Scan for the cell matching the given text and deliver its [X, Y] coordinate at center. 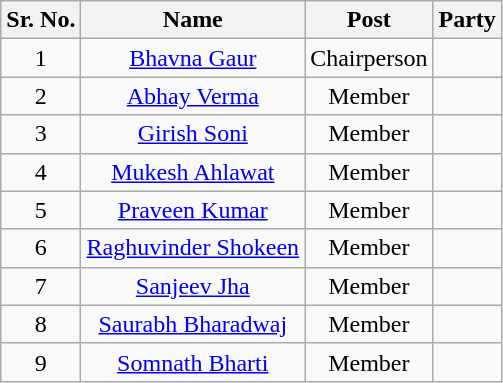
Mukesh Ahlawat [193, 172]
Bhavna Gaur [193, 58]
Somnath Bharti [193, 362]
7 [41, 286]
Name [193, 20]
Saurabh Bharadwaj [193, 324]
Sanjeev Jha [193, 286]
Sr. No. [41, 20]
4 [41, 172]
Post [369, 20]
9 [41, 362]
Girish Soni [193, 134]
Abhay Verma [193, 96]
2 [41, 96]
1 [41, 58]
Raghuvinder Shokeen [193, 248]
Praveen Kumar [193, 210]
6 [41, 248]
5 [41, 210]
8 [41, 324]
Chairperson [369, 58]
3 [41, 134]
Party [467, 20]
